Determine the [X, Y] coordinate at the center of the cell enclosing the given text.  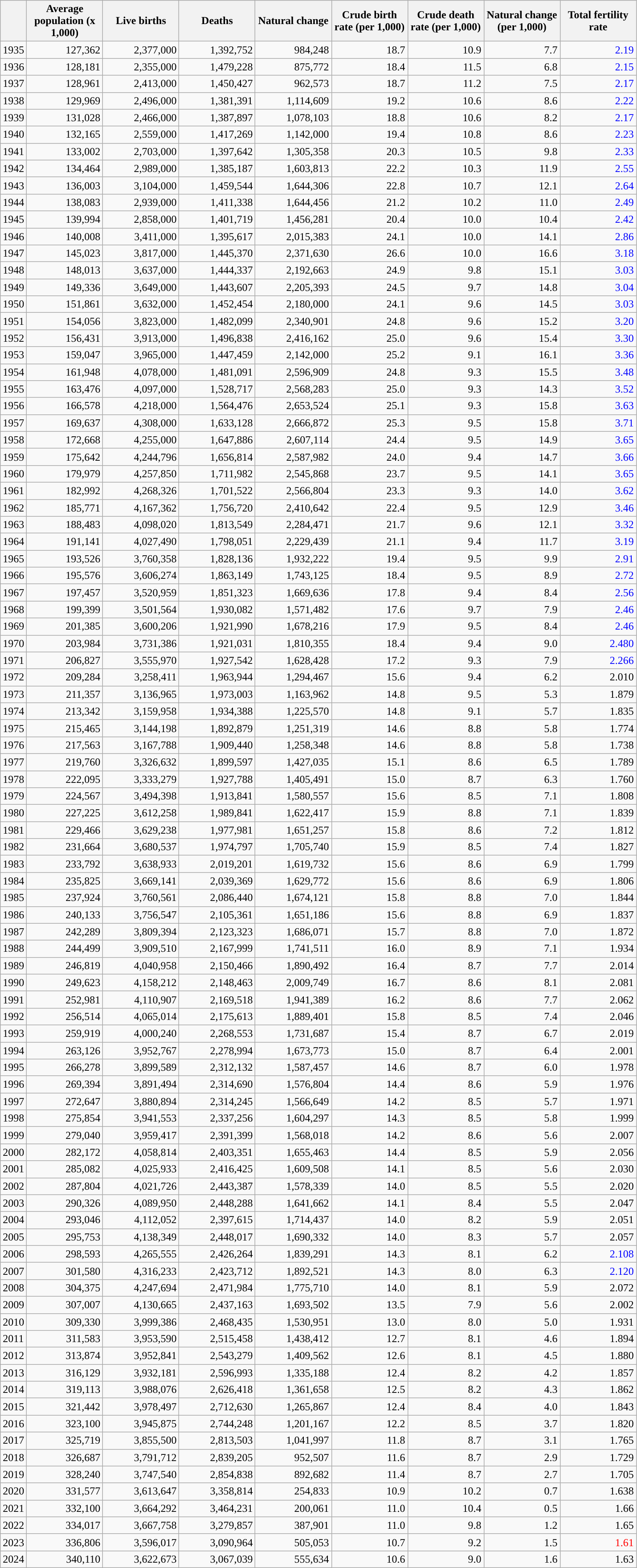
2,607,114 [293, 440]
16.2 [370, 999]
1936 [13, 67]
159,047 [65, 355]
1,633,128 [217, 423]
1.880 [598, 1356]
1,863,149 [217, 576]
1,305,358 [293, 151]
2,169,518 [217, 999]
1,810,355 [293, 643]
962,573 [293, 84]
3,333,279 [141, 779]
2,712,630 [217, 1407]
2,268,553 [217, 1033]
1,651,257 [293, 830]
6.4 [522, 1050]
2,596,909 [293, 372]
17.8 [370, 593]
182,992 [65, 491]
4,027,490 [141, 542]
2,653,524 [293, 406]
2016 [13, 1424]
133,002 [65, 151]
3,144,198 [141, 728]
2,626,418 [217, 1390]
307,007 [65, 1305]
2.23 [598, 135]
1955 [13, 389]
Natural change [293, 21]
235,825 [65, 881]
1,447,459 [217, 355]
1,930,082 [217, 610]
22.4 [370, 508]
2.42 [598, 219]
23.7 [370, 474]
1,479,228 [217, 67]
316,129 [65, 1373]
1977 [13, 762]
246,819 [65, 966]
4.3 [522, 1390]
16.0 [370, 949]
1,445,370 [217, 254]
1,041,997 [293, 1441]
3,090,964 [217, 1542]
4.0 [522, 1407]
3,953,590 [141, 1339]
2.007 [598, 1135]
3,747,540 [141, 1474]
1.5 [522, 1542]
1952 [13, 338]
1,651,186 [293, 915]
1,711,982 [217, 474]
1,656,814 [217, 457]
1,909,440 [217, 745]
3,464,231 [217, 1508]
2,278,994 [217, 1050]
1,921,990 [217, 626]
1958 [13, 440]
555,634 [293, 1559]
2.030 [598, 1169]
3,941,553 [141, 1118]
12.5 [370, 1390]
132,165 [65, 135]
224,567 [65, 796]
275,854 [65, 1118]
1,387,897 [217, 118]
3,760,561 [141, 898]
1,892,521 [293, 1271]
1,743,125 [293, 576]
1944 [13, 202]
1,481,091 [217, 372]
3,760,358 [141, 559]
2011 [13, 1339]
2019 [13, 1474]
244,499 [65, 949]
16.4 [370, 966]
336,806 [65, 1542]
1,798,051 [217, 542]
1,251,319 [293, 728]
1,678,216 [293, 626]
Crude birth rate (per 1,000) [370, 21]
1,564,476 [217, 406]
1.2 [522, 1525]
1947 [13, 254]
1945 [13, 219]
233,792 [65, 864]
227,225 [65, 813]
2,039,369 [217, 881]
139,994 [65, 219]
166,578 [65, 406]
1,669,636 [293, 593]
1940 [13, 135]
Natural change (per 1,000) [522, 21]
6.8 [522, 67]
1,673,773 [293, 1050]
4,167,362 [141, 508]
1,890,492 [293, 966]
3,664,292 [141, 1508]
3.66 [598, 457]
3.52 [598, 389]
1970 [13, 643]
26.6 [370, 254]
1.738 [598, 745]
1987 [13, 932]
1973 [13, 694]
3.62 [598, 491]
1,714,437 [293, 1220]
1,258,348 [293, 745]
213,342 [65, 711]
2,587,982 [293, 457]
1,225,570 [293, 711]
16.1 [522, 355]
1,114,609 [293, 101]
1,813,549 [217, 525]
127,362 [65, 50]
1.638 [598, 1491]
2,416,162 [293, 338]
1,604,297 [293, 1118]
2.56 [598, 593]
209,284 [65, 677]
2.010 [598, 677]
4.2 [522, 1373]
11.8 [370, 1441]
2.19 [598, 50]
2002 [13, 1186]
3,667,758 [141, 1525]
149,336 [65, 287]
1,647,886 [217, 440]
3.36 [598, 355]
313,874 [65, 1356]
892,682 [293, 1474]
2.062 [598, 999]
3,855,500 [141, 1441]
172,668 [65, 440]
2,854,838 [217, 1474]
1969 [13, 626]
1.789 [598, 762]
17.9 [370, 626]
1,644,456 [293, 202]
1,438,412 [293, 1339]
2010 [13, 1322]
1966 [13, 576]
1.978 [598, 1068]
263,126 [65, 1050]
2,410,642 [293, 508]
2017 [13, 1441]
222,095 [65, 779]
211,357 [65, 694]
3,632,000 [141, 304]
2,566,804 [293, 491]
206,827 [65, 660]
1961 [13, 491]
151,861 [65, 304]
185,771 [65, 508]
3,279,857 [217, 1525]
2.91 [598, 559]
1.806 [598, 881]
2001 [13, 1169]
2.49 [598, 202]
1,622,417 [293, 813]
3.71 [598, 423]
1,934,388 [217, 711]
1,361,658 [293, 1390]
2,989,000 [141, 168]
219,760 [65, 762]
1942 [13, 168]
217,563 [65, 745]
1951 [13, 321]
13.5 [370, 1305]
2.056 [598, 1152]
14.7 [522, 457]
3,809,394 [141, 932]
2.22 [598, 101]
1954 [13, 372]
2,377,000 [141, 50]
197,457 [65, 593]
1993 [13, 1033]
1.705 [598, 1474]
282,172 [65, 1152]
1959 [13, 457]
1967 [13, 593]
193,526 [65, 559]
3,817,000 [141, 254]
1976 [13, 745]
1,731,687 [293, 1033]
2012 [13, 1356]
12.9 [522, 508]
2.55 [598, 168]
12.2 [370, 1424]
1,629,772 [293, 881]
2,813,503 [217, 1441]
2,413,000 [141, 84]
2,496,000 [141, 101]
200,061 [293, 1508]
328,240 [65, 1474]
203,984 [65, 643]
1.799 [598, 864]
1,603,813 [293, 168]
16.6 [522, 254]
1,294,467 [293, 677]
1,892,879 [217, 728]
6.0 [522, 1068]
3,358,814 [217, 1491]
4,265,555 [141, 1254]
1,530,951 [293, 1322]
1,450,427 [217, 84]
11.5 [445, 67]
331,577 [65, 1491]
Average population (x 1,000) [65, 21]
259,919 [65, 1033]
3,965,000 [141, 355]
22.8 [370, 185]
4,316,233 [141, 1271]
2,229,439 [293, 542]
Crude death rate (per 1,000) [445, 21]
4,078,000 [141, 372]
2,167,999 [217, 949]
3,104,000 [141, 185]
1.894 [598, 1339]
1.812 [598, 830]
1986 [13, 915]
3,932,181 [141, 1373]
Live births [141, 21]
12.7 [370, 1339]
2,015,383 [293, 237]
4,065,014 [141, 1016]
Total fertility rate [598, 21]
2015 [13, 1407]
11.2 [445, 84]
4,244,796 [141, 457]
298,593 [65, 1254]
21.1 [370, 542]
2,559,000 [141, 135]
1,142,000 [293, 135]
1,528,717 [217, 389]
4.6 [522, 1339]
154,056 [65, 321]
1,701,522 [217, 491]
3.32 [598, 525]
3,167,788 [141, 745]
290,326 [65, 1203]
1,587,457 [293, 1068]
25.1 [370, 406]
269,394 [65, 1085]
1,335,188 [293, 1373]
1,443,607 [217, 287]
3,959,417 [141, 1135]
1,828,136 [217, 559]
1,482,099 [217, 321]
1.872 [598, 932]
1.837 [598, 915]
1,974,797 [217, 847]
2,340,901 [293, 321]
2.014 [598, 966]
1.774 [598, 728]
1946 [13, 237]
2,471,984 [217, 1288]
2005 [13, 1237]
3,899,589 [141, 1068]
2,150,466 [217, 966]
334,017 [65, 1525]
1964 [13, 542]
5.3 [522, 694]
3,411,000 [141, 237]
2013 [13, 1373]
1,977,981 [217, 830]
2.072 [598, 1288]
3,880,894 [141, 1101]
285,082 [65, 1169]
1,392,752 [217, 50]
3,952,841 [141, 1356]
1,568,018 [293, 1135]
2,371,630 [293, 254]
13.0 [370, 1322]
3,988,076 [141, 1390]
2,123,323 [217, 932]
145,023 [65, 254]
4,218,000 [141, 406]
984,248 [293, 50]
6.7 [522, 1033]
195,576 [65, 576]
1981 [13, 830]
4,130,665 [141, 1305]
1990 [13, 983]
2,105,361 [217, 915]
1.999 [598, 1118]
4,257,850 [141, 474]
3,945,875 [141, 1424]
3.20 [598, 321]
3,596,017 [141, 1542]
24.9 [370, 270]
1.857 [598, 1373]
3,136,965 [141, 694]
2,448,288 [217, 1203]
11.9 [522, 168]
1,963,944 [217, 677]
287,804 [65, 1186]
2,284,471 [293, 525]
237,924 [65, 898]
4,112,052 [141, 1220]
1.808 [598, 796]
3.63 [598, 406]
1939 [13, 118]
2,744,248 [217, 1424]
2,086,440 [217, 898]
1,927,542 [217, 660]
25.2 [370, 355]
3,520,959 [141, 593]
1.934 [598, 949]
20.4 [370, 219]
2.081 [598, 983]
3.1 [522, 1441]
4,138,349 [141, 1237]
1,265,867 [293, 1407]
1980 [13, 813]
19.2 [370, 101]
3,909,510 [141, 949]
4.5 [522, 1356]
17.2 [370, 660]
24.5 [370, 287]
9.2 [445, 1542]
10.5 [445, 151]
3.46 [598, 508]
1994 [13, 1050]
23.3 [370, 491]
2021 [13, 1508]
3,680,537 [141, 847]
1,693,502 [293, 1305]
3,501,564 [141, 610]
1,674,121 [293, 898]
1,576,804 [293, 1085]
201,385 [65, 626]
4,097,000 [141, 389]
4,040,958 [141, 966]
2,314,690 [217, 1085]
254,833 [293, 1491]
3,638,933 [141, 864]
11.4 [370, 1474]
1.879 [598, 694]
2009 [13, 1305]
321,442 [65, 1407]
1,452,454 [217, 304]
2.480 [598, 643]
2,466,000 [141, 118]
2,148,463 [217, 983]
2.108 [598, 1254]
505,053 [293, 1542]
311,583 [65, 1339]
2,397,615 [217, 1220]
1,932,222 [293, 559]
2.002 [598, 1305]
1956 [13, 406]
1965 [13, 559]
134,464 [65, 168]
25.3 [370, 423]
2,391,399 [217, 1135]
2,858,000 [141, 219]
3.48 [598, 372]
156,431 [65, 338]
1943 [13, 185]
17.6 [370, 610]
2.120 [598, 1271]
7.2 [522, 830]
21.2 [370, 202]
1.66 [598, 1508]
14.9 [522, 440]
3,326,632 [141, 762]
2,180,000 [293, 304]
340,110 [65, 1559]
2.9 [522, 1457]
1995 [13, 1068]
1.971 [598, 1101]
4,025,933 [141, 1169]
1.827 [598, 847]
1.760 [598, 779]
4,089,950 [141, 1203]
2.33 [598, 151]
1974 [13, 711]
2,839,205 [217, 1457]
Deaths [217, 21]
1,163,962 [293, 694]
3,613,647 [141, 1491]
3,600,206 [141, 626]
1960 [13, 474]
2003 [13, 1203]
1.931 [598, 1322]
1,381,391 [217, 101]
2,568,283 [293, 389]
1984 [13, 881]
2,545,868 [293, 474]
1985 [13, 898]
1937 [13, 84]
1,078,103 [293, 118]
7.5 [522, 84]
2.057 [598, 1237]
326,687 [65, 1457]
3.30 [598, 338]
22.2 [370, 168]
2,703,000 [141, 151]
2022 [13, 1525]
3,756,547 [141, 915]
3,606,274 [141, 576]
1.844 [598, 898]
1982 [13, 847]
2,314,245 [217, 1101]
1.839 [598, 813]
2,009,749 [293, 983]
3,067,039 [217, 1559]
24.0 [370, 457]
1963 [13, 525]
1.835 [598, 711]
1,401,719 [217, 219]
1,201,167 [293, 1424]
2.020 [598, 1186]
2.266 [598, 660]
2,437,163 [217, 1305]
875,772 [293, 67]
3,791,712 [141, 1457]
169,637 [65, 423]
2,596,993 [217, 1373]
140,008 [65, 237]
175,642 [65, 457]
231,664 [65, 847]
2014 [13, 1390]
188,483 [65, 525]
24.4 [370, 440]
4,000,240 [141, 1033]
2,443,387 [217, 1186]
6.5 [522, 762]
2.7 [522, 1474]
2,337,256 [217, 1118]
1,686,071 [293, 932]
3,612,258 [141, 813]
1,609,508 [293, 1169]
1999 [13, 1135]
15.5 [522, 372]
8.3 [445, 1237]
266,278 [65, 1068]
240,133 [65, 915]
1941 [13, 151]
1,655,463 [293, 1152]
1962 [13, 508]
1,989,841 [217, 813]
199,399 [65, 610]
1991 [13, 999]
1,641,662 [293, 1203]
1950 [13, 304]
2,403,351 [217, 1152]
131,028 [65, 118]
0.7 [522, 1491]
2,939,000 [141, 202]
1.820 [598, 1424]
3,999,386 [141, 1322]
1,409,562 [293, 1356]
952,507 [293, 1457]
1979 [13, 796]
3.04 [598, 287]
2,355,000 [141, 67]
21.7 [370, 525]
1.843 [598, 1407]
3,731,386 [141, 643]
2,175,613 [217, 1016]
387,901 [293, 1525]
1989 [13, 966]
2.047 [598, 1203]
1,775,710 [293, 1288]
1978 [13, 779]
1,973,003 [217, 694]
161,948 [65, 372]
1.729 [598, 1457]
3,952,767 [141, 1050]
14.5 [522, 304]
128,961 [65, 84]
1957 [13, 423]
4,247,694 [141, 1288]
323,100 [65, 1424]
2006 [13, 1254]
252,981 [65, 999]
2024 [13, 1559]
1,705,740 [293, 847]
3.7 [522, 1424]
1988 [13, 949]
5.0 [522, 1322]
163,476 [65, 389]
1,851,323 [217, 593]
295,753 [65, 1237]
2.72 [598, 576]
3,258,411 [141, 677]
1,899,597 [217, 762]
3,494,398 [141, 796]
4,110,907 [141, 999]
1,395,617 [217, 237]
2,416,425 [217, 1169]
1,913,841 [217, 796]
4,308,000 [141, 423]
325,719 [65, 1441]
1.6 [522, 1559]
3,629,238 [141, 830]
1,571,482 [293, 610]
2020 [13, 1491]
2023 [13, 1542]
2,019,201 [217, 864]
1,756,720 [217, 508]
2018 [13, 1457]
12.6 [370, 1356]
9.9 [522, 559]
1938 [13, 101]
1948 [13, 270]
1997 [13, 1101]
1.65 [598, 1525]
1,456,281 [293, 219]
2.86 [598, 237]
3,159,958 [141, 711]
1972 [13, 677]
1,741,511 [293, 949]
1,459,544 [217, 185]
1,397,642 [217, 151]
2004 [13, 1220]
3,913,000 [141, 338]
1,496,838 [217, 338]
279,040 [65, 1135]
319,113 [65, 1390]
148,013 [65, 270]
1.63 [598, 1559]
242,289 [65, 932]
1,566,649 [293, 1101]
11.7 [522, 542]
2,543,279 [217, 1356]
1,889,401 [293, 1016]
1,444,337 [217, 270]
4,021,726 [141, 1186]
1,427,035 [293, 762]
1,927,788 [217, 779]
309,330 [65, 1322]
2.15 [598, 67]
2008 [13, 1288]
3,622,673 [141, 1559]
2,468,435 [217, 1322]
1.976 [598, 1085]
129,969 [65, 101]
3,555,970 [141, 660]
179,979 [65, 474]
1,417,269 [217, 135]
3,637,000 [141, 270]
2,666,872 [293, 423]
136,003 [65, 185]
1998 [13, 1118]
1,644,306 [293, 185]
2.051 [598, 1220]
1983 [13, 864]
1975 [13, 728]
4,098,020 [141, 525]
1,839,291 [293, 1254]
2,192,663 [293, 270]
0.5 [522, 1508]
1,385,187 [217, 168]
138,083 [65, 202]
15.7 [370, 932]
1935 [13, 50]
2,448,017 [217, 1237]
2.019 [598, 1033]
4,058,814 [141, 1152]
1,941,389 [293, 999]
1,580,557 [293, 796]
4,255,000 [141, 440]
1949 [13, 287]
191,141 [65, 542]
10.3 [445, 168]
16.7 [370, 983]
4,158,212 [141, 983]
3.18 [598, 254]
128,181 [65, 67]
2,312,132 [217, 1068]
3,823,000 [141, 321]
11.6 [370, 1457]
229,466 [65, 830]
3,978,497 [141, 1407]
304,375 [65, 1288]
1,628,428 [293, 660]
2,515,458 [217, 1339]
293,046 [65, 1220]
1.61 [598, 1542]
2,423,712 [217, 1271]
1,690,332 [293, 1237]
1,405,491 [293, 779]
2.046 [598, 1016]
1.862 [598, 1390]
1996 [13, 1085]
249,623 [65, 983]
1971 [13, 660]
1,921,031 [217, 643]
256,514 [65, 1016]
2,426,264 [217, 1254]
3,649,000 [141, 287]
10.8 [445, 135]
1.765 [598, 1441]
1,578,339 [293, 1186]
332,100 [65, 1508]
1,411,338 [217, 202]
2.001 [598, 1050]
2.64 [598, 185]
301,580 [65, 1271]
2007 [13, 1271]
1992 [13, 1016]
1968 [13, 610]
18.8 [370, 118]
1953 [13, 355]
2,142,000 [293, 355]
1,619,732 [293, 864]
3.19 [598, 542]
3,891,494 [141, 1085]
2,205,393 [293, 287]
2000 [13, 1152]
3,669,141 [141, 881]
272,647 [65, 1101]
4,268,326 [141, 491]
215,465 [65, 728]
20.3 [370, 151]
15.2 [522, 321]
